Identify which cell holds the provided text, then report its [x, y] central coordinate. 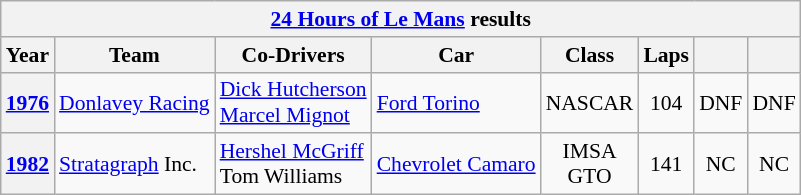
Team [134, 55]
Laps [666, 55]
NASCAR [590, 102]
104 [666, 102]
24 Hours of Le Mans results [401, 19]
Stratagraph Inc. [134, 164]
Year [28, 55]
141 [666, 164]
1976 [28, 102]
Dick Hutcherson Marcel Mignot [294, 102]
Hershel McGriff Tom Williams [294, 164]
Co-Drivers [294, 55]
Chevrolet Camaro [456, 164]
1982 [28, 164]
Car [456, 55]
Donlavey Racing [134, 102]
IMSAGTO [590, 164]
Ford Torino [456, 102]
Class [590, 55]
